Find where the given text appears and provide that cell's center as (x, y) coordinate. 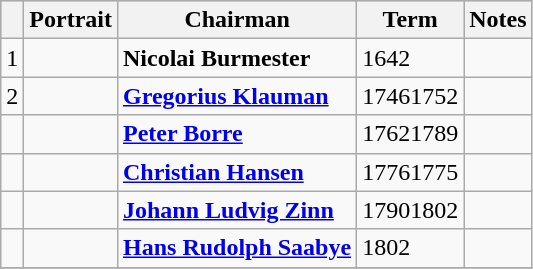
17761775 (410, 172)
Christian Hansen (236, 172)
Term (410, 20)
Chairman (236, 20)
1642 (410, 58)
Peter Borre (236, 134)
Johann Ludvig Zinn (236, 210)
17621789 (410, 134)
Gregorius Klauman (236, 96)
1802 (410, 248)
17461752 (410, 96)
Hans Rudolph Saabye (236, 248)
1 (12, 58)
17901802 (410, 210)
2 (12, 96)
Portrait (71, 20)
Nicolai Burmester (236, 58)
Notes (498, 20)
